Output the (x, y) coordinate of the center of the cell containing the given text.  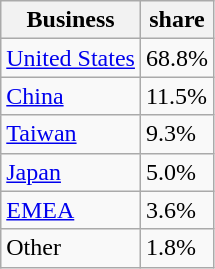
9.3% (176, 134)
Japan (71, 172)
1.8% (176, 248)
EMEA (71, 210)
share (176, 20)
5.0% (176, 172)
Other (71, 248)
Business (71, 20)
3.6% (176, 210)
68.8% (176, 58)
United States (71, 58)
11.5% (176, 96)
Taiwan (71, 134)
China (71, 96)
